Scan for the cell matching the given text and deliver its [X, Y] coordinate at center. 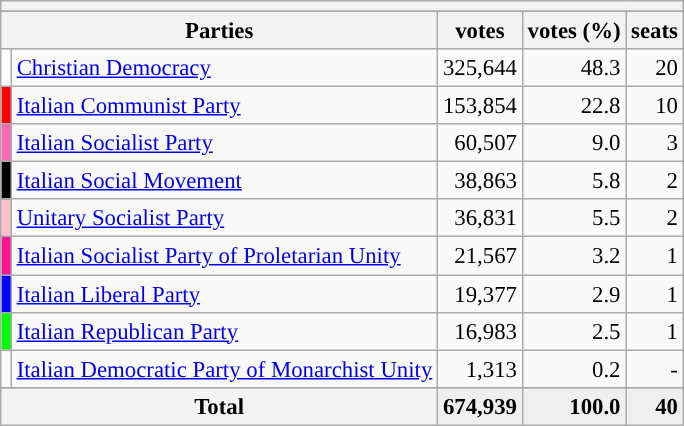
38,863 [480, 181]
Christian Democracy [224, 68]
1,313 [480, 369]
Italian Socialist Party [224, 143]
- [654, 369]
votes (%) [574, 31]
3 [654, 143]
20 [654, 68]
votes [480, 31]
21,567 [480, 256]
5.5 [574, 219]
100.0 [574, 406]
2.5 [574, 331]
16,983 [480, 331]
Italian Democratic Party of Monarchist Unity [224, 369]
2.9 [574, 294]
Italian Socialist Party of Proletarian Unity [224, 256]
22.8 [574, 106]
19,377 [480, 294]
Italian Republican Party [224, 331]
Parties [220, 31]
5.8 [574, 181]
3.2 [574, 256]
Italian Liberal Party [224, 294]
Unitary Socialist Party [224, 219]
0.2 [574, 369]
Total [220, 406]
674,939 [480, 406]
153,854 [480, 106]
36,831 [480, 219]
40 [654, 406]
Italian Social Movement [224, 181]
48.3 [574, 68]
60,507 [480, 143]
seats [654, 31]
9.0 [574, 143]
325,644 [480, 68]
10 [654, 106]
Italian Communist Party [224, 106]
